For the text-containing cell, return its midpoint in (X, Y) coordinate format. 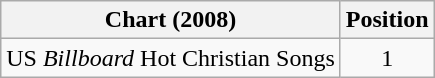
US Billboard Hot Christian Songs (171, 58)
1 (387, 58)
Chart (2008) (171, 20)
Position (387, 20)
